Return (x, y) of the center of cell containing provided text 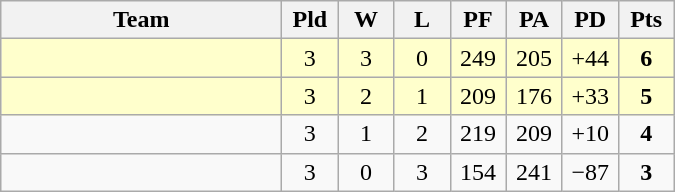
PD (590, 20)
249 (478, 58)
+33 (590, 96)
+44 (590, 58)
+10 (590, 134)
219 (478, 134)
Pts (646, 20)
−87 (590, 172)
PA (534, 20)
L (422, 20)
5 (646, 96)
241 (534, 172)
176 (534, 96)
205 (534, 58)
6 (646, 58)
PF (478, 20)
W (366, 20)
Team (142, 20)
Pld (310, 20)
4 (646, 134)
154 (478, 172)
